Capture the cell that displays the provided text and extract its (X, Y) central coordinate. 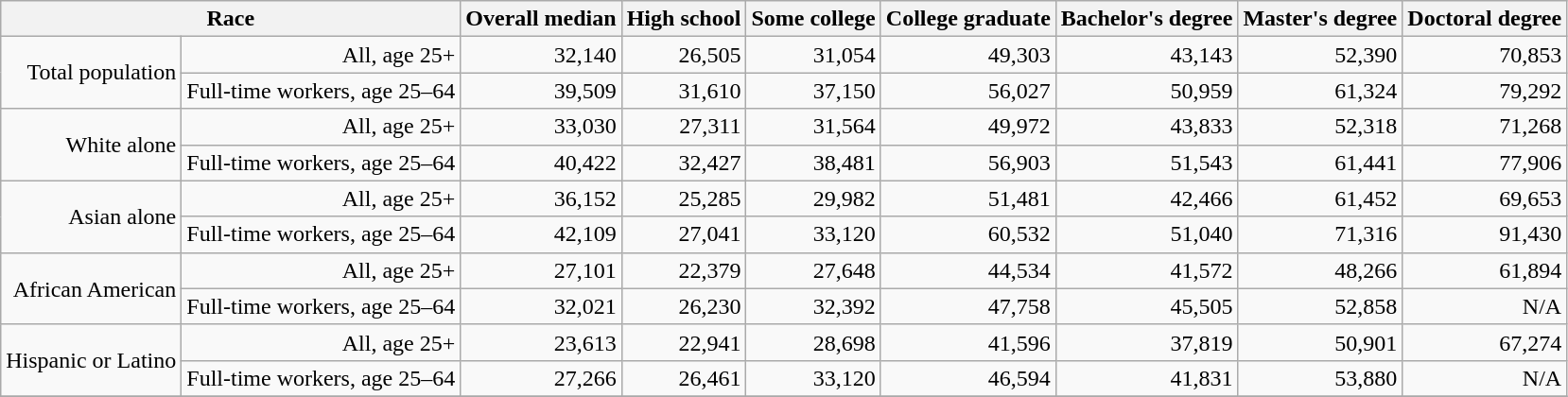
32,021 (541, 306)
48,266 (1320, 270)
61,894 (1485, 270)
71,268 (1485, 127)
60,532 (968, 234)
50,901 (1320, 342)
41,596 (968, 342)
31,054 (813, 55)
27,101 (541, 270)
Asian alone (91, 216)
27,266 (541, 378)
56,903 (968, 163)
91,430 (1485, 234)
44,534 (968, 270)
56,027 (968, 91)
41,831 (1146, 378)
43,833 (1146, 127)
Doctoral degree (1485, 19)
52,858 (1320, 306)
61,441 (1320, 163)
22,379 (684, 270)
26,505 (684, 55)
61,324 (1320, 91)
African American (91, 288)
32,140 (541, 55)
Race (231, 19)
51,481 (968, 198)
42,109 (541, 234)
26,461 (684, 378)
Master's degree (1320, 19)
37,819 (1146, 342)
31,564 (813, 127)
25,285 (684, 198)
26,230 (684, 306)
Total population (91, 73)
51,543 (1146, 163)
27,311 (684, 127)
79,292 (1485, 91)
Overall median (541, 19)
77,906 (1485, 163)
69,653 (1485, 198)
70,853 (1485, 55)
31,610 (684, 91)
40,422 (541, 163)
36,152 (541, 198)
37,150 (813, 91)
51,040 (1146, 234)
27,648 (813, 270)
52,390 (1320, 55)
52,318 (1320, 127)
Bachelor's degree (1146, 19)
Hispanic or Latino (91, 360)
22,941 (684, 342)
23,613 (541, 342)
High school (684, 19)
41,572 (1146, 270)
32,427 (684, 163)
49,303 (968, 55)
Some college (813, 19)
43,143 (1146, 55)
32,392 (813, 306)
28,698 (813, 342)
College graduate (968, 19)
49,972 (968, 127)
46,594 (968, 378)
39,509 (541, 91)
29,982 (813, 198)
27,041 (684, 234)
38,481 (813, 163)
33,030 (541, 127)
45,505 (1146, 306)
67,274 (1485, 342)
53,880 (1320, 378)
47,758 (968, 306)
50,959 (1146, 91)
42,466 (1146, 198)
White alone (91, 145)
61,452 (1320, 198)
71,316 (1320, 234)
